Identify which cell holds the provided text, then report its [x, y] central coordinate. 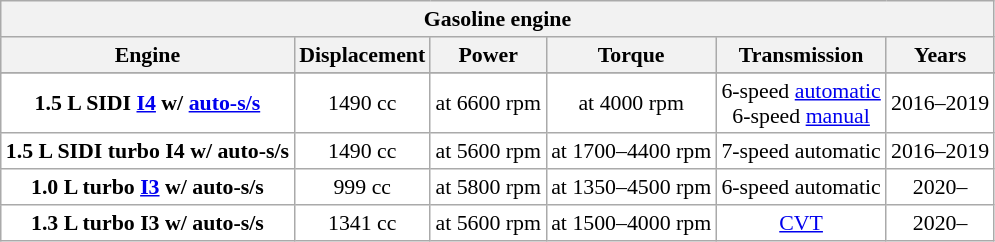
at 1500–4000 rpm [631, 222]
6-speed automatic [801, 187]
at 4000 rpm [631, 102]
1.5 L SIDI I4 w/ auto-s/s [148, 102]
Transmission [801, 54]
6-speed automatic6-speed manual [801, 102]
999 cc [362, 187]
Displacement [362, 54]
7-speed automatic [801, 151]
Torque [631, 54]
at 1350–4500 rpm [631, 187]
1.0 L turbo I3 w/ auto-s/s [148, 187]
at 6600 rpm [488, 102]
1.3 L turbo I3 w/ auto-s/s [148, 222]
at 5800 rpm [488, 187]
1341 cc [362, 222]
Engine [148, 54]
1.5 L SIDI turbo I4 w/ auto-s/s [148, 151]
Years [940, 54]
Power [488, 54]
Gasoline engine [498, 18]
at 1700–4400 rpm [631, 151]
CVT [801, 222]
